Find where the given text appears and provide that cell's center as (X, Y) coordinate. 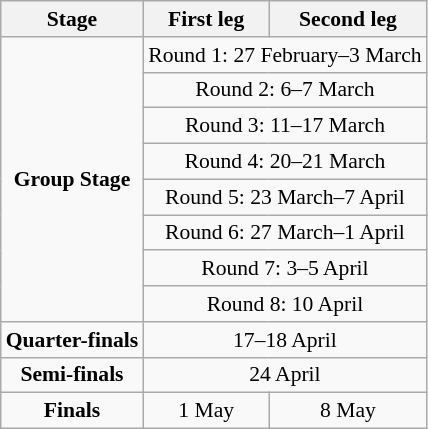
Semi-finals (72, 375)
Round 7: 3–5 April (285, 269)
Round 4: 20–21 March (285, 162)
1 May (206, 411)
24 April (285, 375)
Round 8: 10 April (285, 304)
Second leg (348, 19)
Stage (72, 19)
Round 2: 6–7 March (285, 90)
Quarter-finals (72, 340)
Round 1: 27 February–3 March (285, 55)
Round 6: 27 March–1 April (285, 233)
Round 5: 23 March–7 April (285, 197)
8 May (348, 411)
First leg (206, 19)
Round 3: 11–17 March (285, 126)
Finals (72, 411)
Group Stage (72, 180)
17–18 April (285, 340)
